Determine the (x, y) coordinate at the center of the cell enclosing the given text.  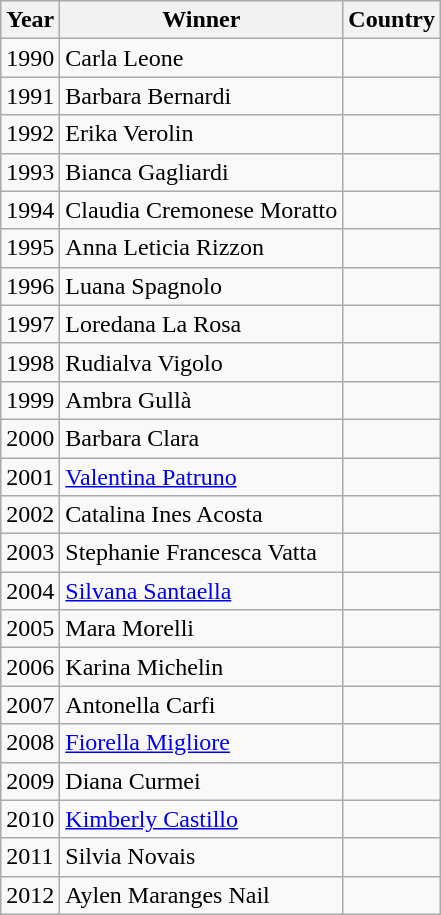
2008 (30, 743)
Anna Leticia Rizzon (202, 248)
1993 (30, 172)
Diana Curmei (202, 781)
2007 (30, 705)
Country (392, 20)
2004 (30, 591)
Carla Leone (202, 58)
2001 (30, 477)
1995 (30, 248)
2012 (30, 895)
Karina Michelin (202, 667)
Winner (202, 20)
Barbara Bernardi (202, 96)
1998 (30, 362)
Kimberly Castillo (202, 819)
Claudia Cremonese Moratto (202, 210)
1992 (30, 134)
Fiorella Migliore (202, 743)
2003 (30, 553)
2010 (30, 819)
2005 (30, 629)
Catalina Ines Acosta (202, 515)
1997 (30, 324)
1996 (30, 286)
2011 (30, 857)
1991 (30, 96)
1990 (30, 58)
Antonella Carfi (202, 705)
Aylen Maranges Nail (202, 895)
Silvia Novais (202, 857)
2000 (30, 438)
Erika Verolin (202, 134)
1999 (30, 400)
2002 (30, 515)
2009 (30, 781)
Silvana Santaella (202, 591)
2006 (30, 667)
Valentina Patruno (202, 477)
1994 (30, 210)
Rudialva Vigolo (202, 362)
Barbara Clara (202, 438)
Ambra Gullà (202, 400)
Bianca Gagliardi (202, 172)
Stephanie Francesca Vatta (202, 553)
Mara Morelli (202, 629)
Year (30, 20)
Luana Spagnolo (202, 286)
Loredana La Rosa (202, 324)
